From the cell containing the given text, extract its center point as (x, y) coordinate. 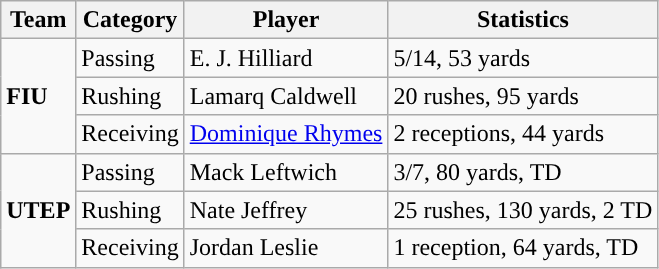
Jordan Leslie (286, 248)
20 rushes, 95 yards (523, 96)
Lamarq Caldwell (286, 96)
3/7, 80 yards, TD (523, 172)
25 rushes, 130 yards, 2 TD (523, 210)
Category (130, 20)
UTEP (38, 210)
Nate Jeffrey (286, 210)
Mack Leftwich (286, 172)
5/14, 53 yards (523, 58)
2 receptions, 44 yards (523, 134)
Team (38, 20)
FIU (38, 96)
Dominique Rhymes (286, 134)
Statistics (523, 20)
E. J. Hilliard (286, 58)
1 reception, 64 yards, TD (523, 248)
Player (286, 20)
